Output the [x, y] coordinate of the center of the cell containing the given text.  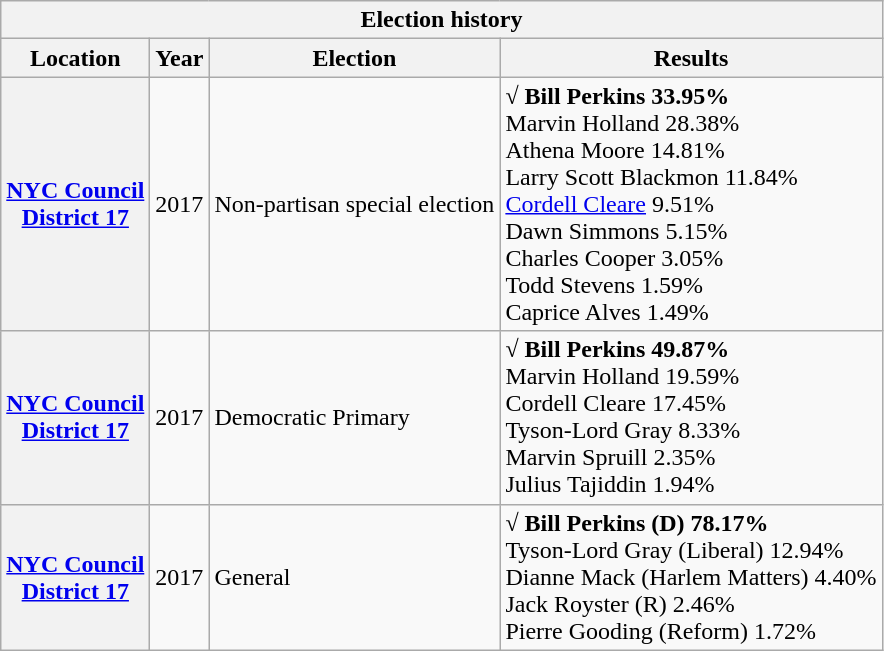
√ Bill Perkins 49.87%Marvin Holland 19.59%Cordell Cleare 17.45%Tyson-Lord Gray 8.33%Marvin Spruill 2.35%Julius Tajiddin 1.94% [691, 418]
Non-partisan special election [354, 204]
Year [180, 58]
General [354, 577]
Election [354, 58]
Democratic Primary [354, 418]
Election history [442, 20]
Results [691, 58]
√ Bill Perkins (D) 78.17%Tyson-Lord Gray (Liberal) 12.94%Dianne Mack (Harlem Matters) 4.40%Jack Royster (R) 2.46%Pierre Gooding (Reform) 1.72% [691, 577]
Location [76, 58]
